Provide the [X, Y] coordinate of the cell's center where the given text is located.  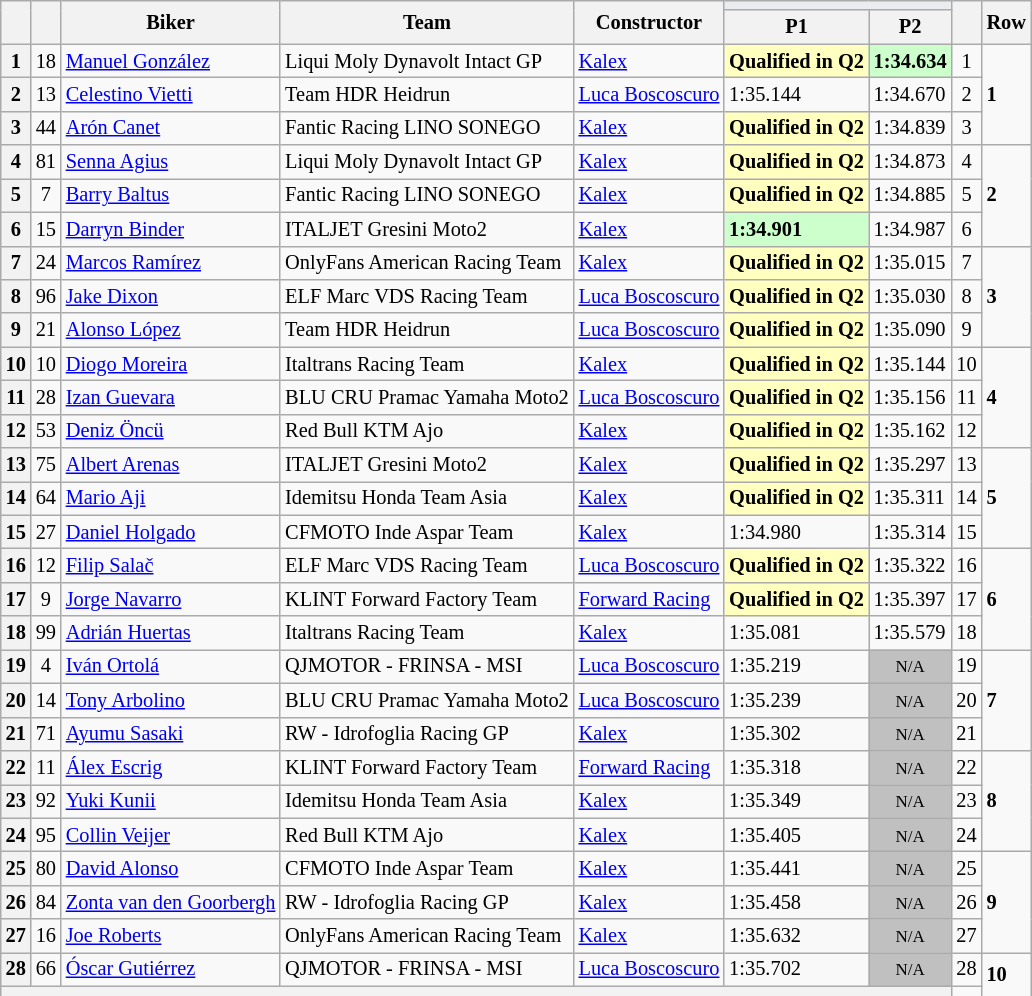
1:35.030 [910, 296]
1:35.219 [796, 666]
Daniel Holgado [170, 532]
Marcos Ramírez [170, 263]
1:34.980 [796, 532]
Arón Canet [170, 128]
Yuki Kunii [170, 801]
Senna Agius [170, 162]
Manuel González [170, 61]
Biker [170, 22]
Constructor [650, 22]
Row [1006, 22]
Tony Arbolino [170, 700]
64 [46, 498]
1:35.297 [910, 465]
Óscar Gutiérrez [170, 969]
1:35.162 [910, 431]
1:35.632 [796, 936]
Iván Ortolá [170, 666]
Alonso López [170, 330]
Izan Guevara [170, 397]
Ayumu Sasaki [170, 734]
David Alonso [170, 868]
99 [46, 633]
92 [46, 801]
80 [46, 868]
Jorge Navarro [170, 599]
1:35.458 [796, 902]
1:34.987 [910, 229]
Barry Baltus [170, 195]
1:34.634 [910, 61]
1:35.311 [910, 498]
P2 [910, 27]
1:34.885 [910, 195]
53 [46, 431]
Jake Dixon [170, 296]
1:35.302 [796, 734]
1:35.405 [796, 835]
1:35.397 [910, 599]
Collin Veijer [170, 835]
Álex Escrig [170, 767]
1:35.239 [796, 700]
81 [46, 162]
1:35.314 [910, 532]
1:34.901 [796, 229]
Zonta van den Goorbergh [170, 902]
1:34.670 [910, 94]
1:35.702 [796, 969]
84 [46, 902]
Deniz Öncü [170, 431]
96 [46, 296]
1:34.839 [910, 128]
1:35.015 [910, 263]
1:35.318 [796, 767]
Adrián Huertas [170, 633]
75 [46, 465]
Diogo Moreira [170, 364]
1:35.349 [796, 801]
1:35.579 [910, 633]
95 [46, 835]
P1 [796, 27]
Team [426, 22]
Celestino Vietti [170, 94]
44 [46, 128]
1:35.322 [910, 565]
Albert Arenas [170, 465]
1:34.873 [910, 162]
Filip Salač [170, 565]
Darryn Binder [170, 229]
1:35.441 [796, 868]
1:35.081 [796, 633]
1:35.090 [910, 330]
Mario Aji [170, 498]
66 [46, 969]
71 [46, 734]
Joe Roberts [170, 936]
1:35.156 [910, 397]
